Find where the given text appears and provide that cell's center as [X, Y] coordinate. 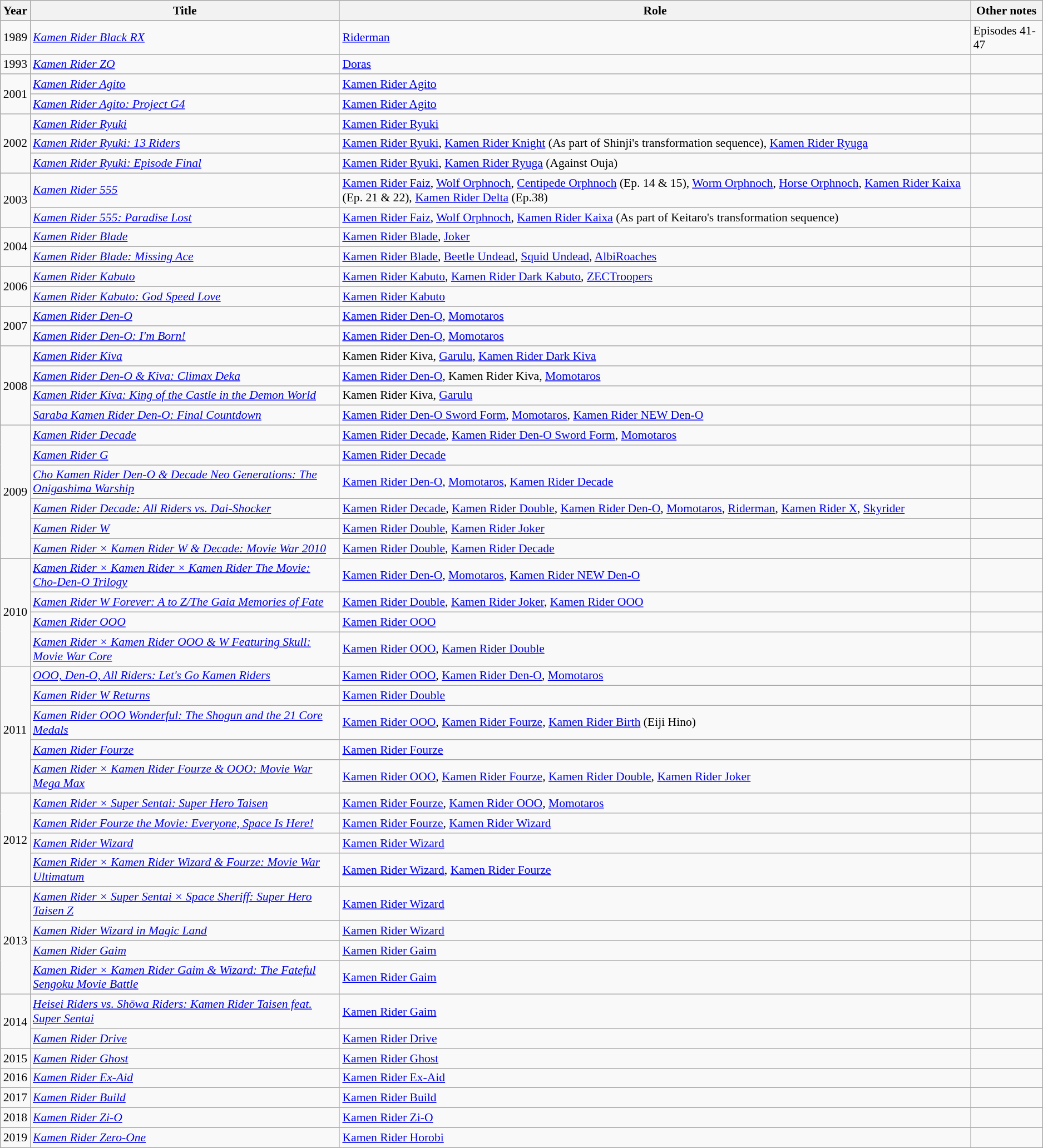
2011 [16, 730]
Kamen Rider OOO, Kamen Rider Double [655, 649]
Kamen Rider Faiz, Wolf Orphnoch, Kamen Rider Kaixa (As part of Keitaro's transformation sequence) [655, 217]
Kamen Rider Kabuto, Kamen Rider Dark Kabuto, ZECTroopers [655, 277]
1989 [16, 38]
1993 [16, 65]
2008 [16, 385]
Kamen Rider Den-O: I'm Born! [185, 337]
2004 [16, 247]
2019 [16, 1137]
Kamen Rider Decade, Kamen Rider Double, Kamen Rider Den-O, Momotaros, Riderman, Kamen Rider X, Skyrider [655, 509]
Kamen Rider Decade, Kamen Rider Den-O Sword Form, Momotaros [655, 436]
Episodes 41-47 [1007, 38]
Kamen Rider × Super Sentai × Space Sheriff: Super Hero Taisen Z [185, 904]
Cho Kamen Rider Den-O & Decade Neo Generations: The Onigashima Warship [185, 482]
Doras [655, 65]
Kamen Rider × Kamen Rider Gaim & Wizard: The Fateful Sengoku Movie Battle [185, 978]
2009 [16, 492]
2003 [16, 200]
Kamen Rider ZO [185, 65]
Kamen Rider × Kamen Rider OOO & W Featuring Skull: Movie War Core [185, 649]
Kamen Rider Double, Kamen Rider Joker [655, 529]
Kamen Rider Kiva, Garulu [655, 395]
Kamen Rider × Kamen Rider × Kamen Rider The Movie: Cho-Den-O Trilogy [185, 575]
2007 [16, 326]
2013 [16, 941]
Kamen Rider Den-O, Kamen Rider Kiva, Momotaros [655, 376]
2001 [16, 95]
Kamen Rider W [185, 529]
Kamen Rider Double, Kamen Rider Joker, Kamen Rider OOO [655, 602]
Kamen Rider Wizard, Kamen Rider Fourze [655, 870]
2016 [16, 1078]
Kamen Rider Kiva, Garulu, Kamen Rider Dark Kiva [655, 356]
2014 [16, 1021]
Kamen Rider Black RX [185, 38]
Kamen Rider 555: Paradise Lost [185, 217]
OOO, Den-O, All Riders: Let's Go Kamen Riders [185, 676]
Kamen Rider Den-O, Momotaros, Kamen Rider NEW Den-O [655, 575]
Kamen Rider Double, Kamen Rider Decade [655, 548]
Kamen Rider 555 [185, 190]
Title [185, 11]
Kamen Rider Ryuki: 13 Riders [185, 143]
Kamen Rider Blade [185, 237]
2018 [16, 1118]
Other notes [1007, 11]
Kamen Rider W Forever: A to Z/The Gaia Memories of Fate [185, 602]
2010 [16, 612]
Heisei Riders vs. Shōwa Riders: Kamen Rider Taisen feat. Super Sentai [185, 1011]
Kamen Rider Ryuki, Kamen Rider Knight (As part of Shinji's transformation sequence), Kamen Rider Ryuga [655, 143]
Kamen Rider Blade, Joker [655, 237]
2006 [16, 287]
Kamen Rider W Returns [185, 696]
Kamen Rider Den-O & Kiva: Climax Deka [185, 376]
Kamen Rider OOO, Kamen Rider Fourze, Kamen Rider Birth (Eiji Hino) [655, 723]
Kamen Rider Ryuki: Episode Final [185, 164]
Kamen Rider × Kamen Rider W & Decade: Movie War 2010 [185, 548]
Kamen Rider Decade: All Riders vs. Dai-Shocker [185, 509]
Kamen Rider Horobi [655, 1137]
Kamen Rider Kiva [185, 356]
Kamen Rider Kabuto: God Speed Love [185, 296]
Kamen Rider Kiva: King of the Castle in the Demon World [185, 395]
Kamen Rider Fourze, Kamen Rider OOO, Momotaros [655, 804]
Kamen Rider × Super Sentai: Super Hero Taisen [185, 804]
Role [655, 11]
Year [16, 11]
2017 [16, 1098]
Kamen Rider G [185, 455]
Kamen Rider Agito: Project G4 [185, 104]
Kamen Rider × Kamen Rider Fourze & OOO: Movie War Mega Max [185, 776]
Kamen Rider Den-O Sword Form, Momotaros, Kamen Rider NEW Den-O [655, 415]
Kamen Rider OOO Wonderful: The Shogun and the 21 Core Medals [185, 723]
Kamen Rider Den-O, Momotaros, Kamen Rider Decade [655, 482]
2002 [16, 143]
Kamen Rider Zero-One [185, 1137]
Kamen Rider Ryuki, Kamen Rider Ryuga (Against Ouja) [655, 164]
Riderman [655, 38]
Kamen Rider Double [655, 696]
Kamen Rider Fourze, Kamen Rider Wizard [655, 823]
Kamen Rider Wizard in Magic Land [185, 931]
2012 [16, 840]
Kamen Rider Den-O [185, 316]
Kamen Rider Blade, Beetle Undead, Squid Undead, AlbiRoaches [655, 257]
Kamen Rider OOO, Kamen Rider Fourze, Kamen Rider Double, Kamen Rider Joker [655, 776]
Kamen Rider Blade: Missing Ace [185, 257]
2015 [16, 1058]
Saraba Kamen Rider Den-O: Final Countdown [185, 415]
Kamen Rider × Kamen Rider Wizard & Fourze: Movie War Ultimatum [185, 870]
Kamen Rider OOO, Kamen Rider Den-O, Momotaros [655, 676]
Kamen Rider Fourze the Movie: Everyone, Space Is Here! [185, 823]
